Provide the [X, Y] coordinate of the cell's center where the given text is located.  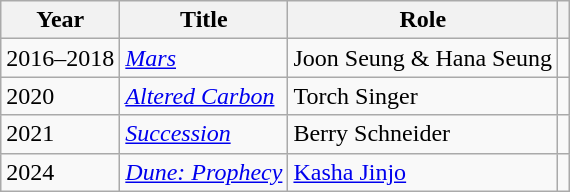
Title [204, 20]
Torch Singer [423, 96]
2021 [60, 134]
Year [60, 20]
Dune: Prophecy [204, 172]
Joon Seung & Hana Seung [423, 58]
Kasha Jinjo [423, 172]
Berry Schneider [423, 134]
Mars [204, 58]
2020 [60, 96]
2024 [60, 172]
2016–2018 [60, 58]
Role [423, 20]
Succession [204, 134]
Altered Carbon [204, 96]
